Locate the cell with the specified text and output its [x, y] center coordinate. 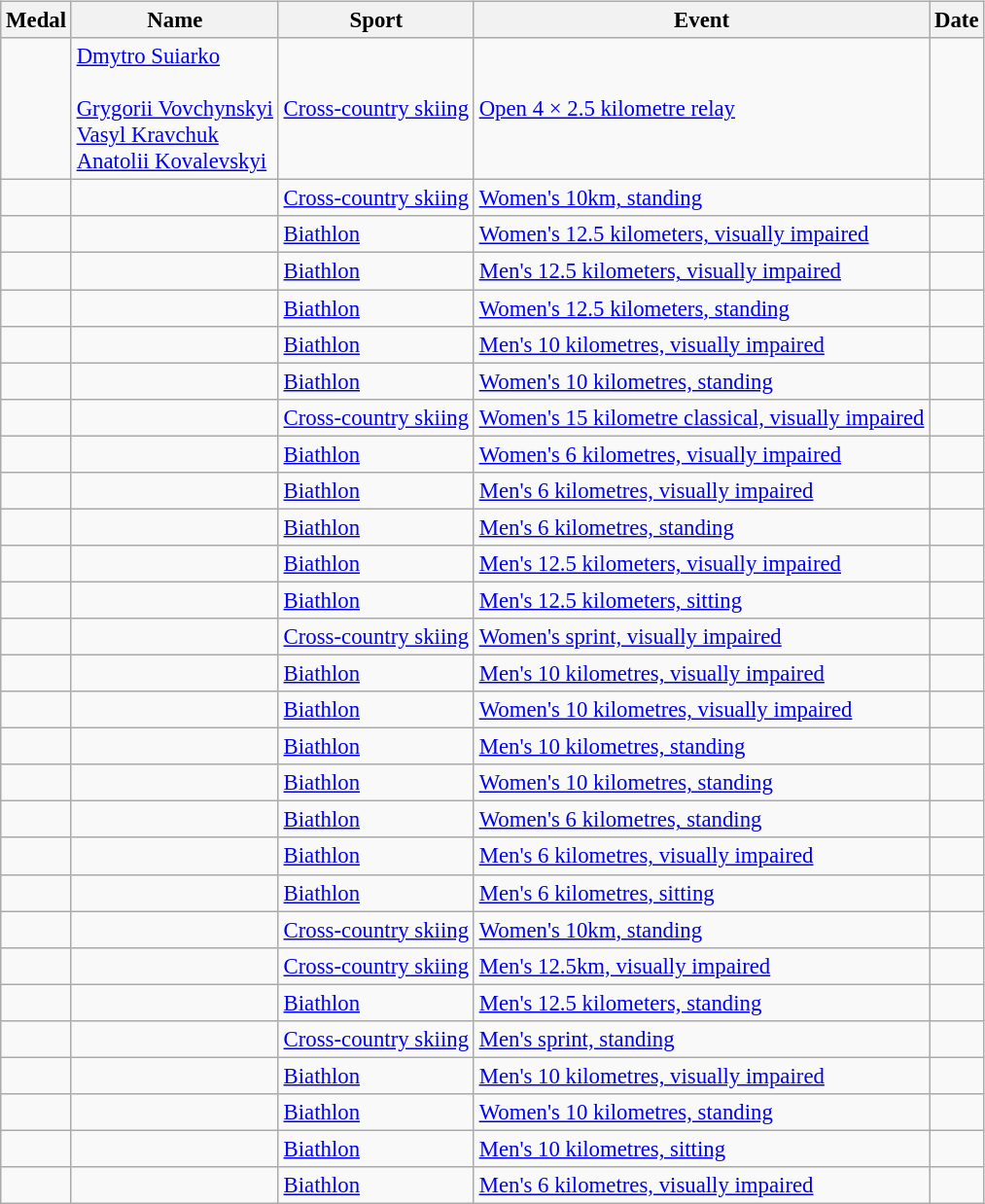
Open 4 × 2.5 kilometre relay [701, 109]
Sport [375, 20]
Men's 10 kilometres, standing [701, 747]
Event [701, 20]
Men's 6 kilometres, standing [701, 527]
Women's sprint, visually impaired [701, 637]
Men's 12.5km, visually impaired [701, 966]
Women's 12.5 kilometers, standing [701, 308]
Dmytro SuiarkoGrygorii VovchynskyiVasyl KravchukAnatolii Kovalevskyi [175, 109]
Men's 6 kilometres, sitting [701, 893]
Women's 6 kilometres, standing [701, 820]
Women's 15 kilometre classical, visually impaired [701, 417]
Medal [37, 20]
Men's 12.5 kilometers, sitting [701, 600]
Men's sprint, standing [701, 1039]
Name [175, 20]
Men's 12.5 kilometers, standing [701, 1003]
Women's 12.5 kilometers, visually impaired [701, 234]
Date [957, 20]
Women's 6 kilometres, visually impaired [701, 454]
Men's 10 kilometres, sitting [701, 1149]
Women's 10 kilometres, visually impaired [701, 710]
